Locate the cell with the specified text and output its (x, y) center coordinate. 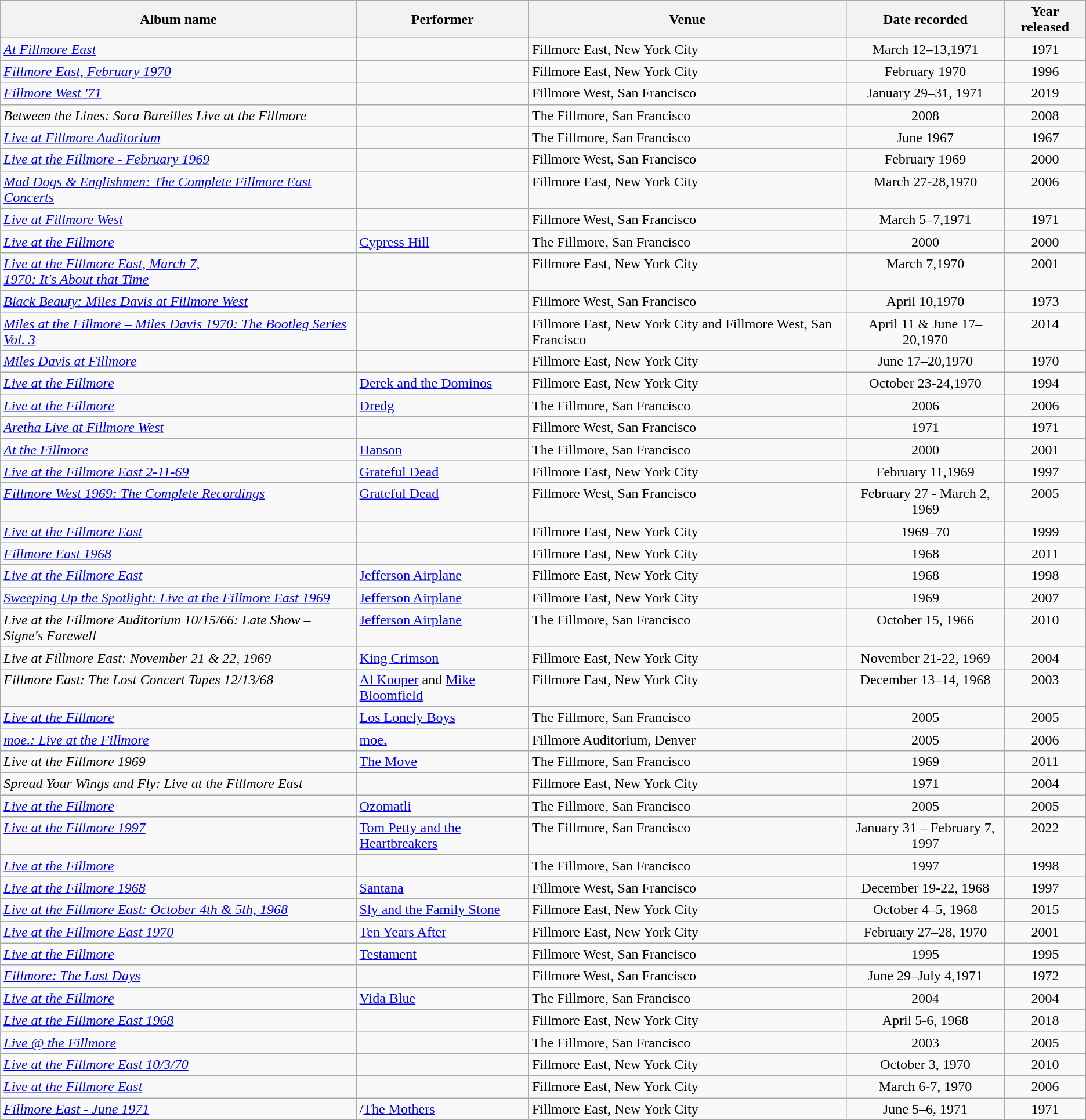
King Crimson (442, 657)
Between the Lines: Sara Bareilles Live at the Fillmore (179, 115)
April 10,1970 (925, 301)
January 29–31, 1971 (925, 93)
Ozomatli (442, 806)
Live at Fillmore Auditorium (179, 138)
Live at the Fillmore Auditorium 10/15/66: Late Show – Signe's Farewell (179, 628)
Sly and the Family Stone (442, 910)
/The Mothers (442, 1109)
October 23-24,1970 (925, 384)
moe. (442, 740)
Spread Your Wings and Fly: Live at the Fillmore East (179, 784)
2022 (1045, 836)
Venue (687, 20)
February 27–28, 1970 (925, 932)
1999 (1045, 532)
Black Beauty: Miles Davis at Fillmore West (179, 301)
1970 (1045, 362)
Live at the Fillmore 1968 (179, 888)
January 31 – February 7, 1997 (925, 836)
Performer (442, 20)
1972 (1045, 976)
Live at the Fillmore East 2-11-69 (179, 472)
Live at the Fillmore East, March 7,1970: It's About that Time (179, 272)
Sweeping Up the Spotlight: Live at the Fillmore East 1969 (179, 598)
1967 (1045, 138)
At the Fillmore (179, 450)
December 13–14, 1968 (925, 687)
2018 (1045, 1020)
Miles at the Fillmore – Miles Davis 1970: The Bootleg Series Vol. 3 (179, 331)
Live at the Fillmore East 1970 (179, 932)
Live at the Fillmore East 10/3/70 (179, 1064)
moe.: Live at the Fillmore (179, 740)
Fillmore East: The Lost Concert Tapes 12/13/68 (179, 687)
October 3, 1970 (925, 1064)
Fillmore East, February 1970 (179, 71)
March 5–7,1971 (925, 219)
Fillmore West '71 (179, 93)
Fillmore: The Last Days (179, 976)
Live at the Fillmore East 1968 (179, 1020)
Live at the Fillmore East: October 4th & 5th, 1968 (179, 910)
Year released (1045, 20)
2007 (1045, 598)
Tom Petty and the Heartbreakers (442, 836)
Fillmore West 1969: The Complete Recordings (179, 501)
Dredg (442, 406)
June 1967 (925, 138)
Fillmore East - June 1971 (179, 1109)
Fillmore East, New York City and Fillmore West, San Francisco (687, 331)
Derek and the Dominos (442, 384)
2015 (1045, 910)
December 19-22, 1968 (925, 888)
April 11 & June 17–20,1970 (925, 331)
Live at Fillmore West (179, 219)
The Move (442, 762)
Ten Years After (442, 932)
2019 (1045, 93)
Santana (442, 888)
June 29–July 4,1971 (925, 976)
June 17–20,1970 (925, 362)
Live at Fillmore East: November 21 & 22, 1969 (179, 657)
March 7,1970 (925, 272)
Live at the Fillmore 1997 (179, 836)
Fillmore East 1968 (179, 554)
Date recorded (925, 20)
1994 (1045, 384)
February 11,1969 (925, 472)
1996 (1045, 71)
Al Kooper and Mike Bloomfield (442, 687)
Cypress Hill (442, 241)
Fillmore Auditorium, Denver (687, 740)
Testament (442, 954)
November 21-22, 1969 (925, 657)
April 5-6, 1968 (925, 1020)
October 4–5, 1968 (925, 910)
Vida Blue (442, 998)
February 1970 (925, 71)
Miles Davis at Fillmore (179, 362)
March 27-28,1970 (925, 189)
Aretha Live at Fillmore West (179, 428)
February 27 - March 2, 1969 (925, 501)
Hanson (442, 450)
February 1969 (925, 160)
At Fillmore East (179, 49)
Mad Dogs & Englishmen: The Complete Fillmore East Concerts (179, 189)
June 5–6, 1971 (925, 1109)
March 12–13,1971 (925, 49)
Live at the Fillmore 1969 (179, 762)
October 15, 1966 (925, 628)
Album name (179, 20)
Live at the Fillmore - February 1969 (179, 160)
1969–70 (925, 532)
2014 (1045, 331)
Los Lonely Boys (442, 717)
March 6-7, 1970 (925, 1086)
1973 (1045, 301)
Live @ the Fillmore (179, 1042)
